Detect which cell encompasses the target text, then output its [X, Y] center coordinate. 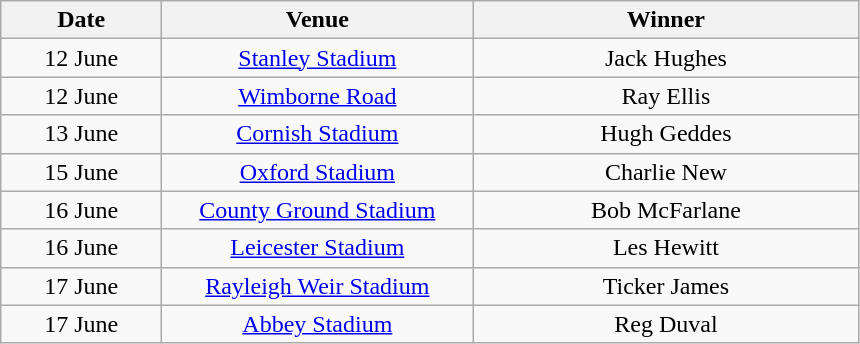
Venue [318, 20]
Leicester Stadium [318, 248]
Winner [666, 20]
Bob McFarlane [666, 210]
Reg Duval [666, 324]
Les Hewitt [666, 248]
Jack Hughes [666, 58]
Hugh Geddes [666, 134]
15 June [82, 172]
Stanley Stadium [318, 58]
Wimborne Road [318, 96]
Charlie New [666, 172]
Oxford Stadium [318, 172]
13 June [82, 134]
Rayleigh Weir Stadium [318, 286]
Cornish Stadium [318, 134]
Ray Ellis [666, 96]
Ticker James [666, 286]
Date [82, 20]
County Ground Stadium [318, 210]
Abbey Stadium [318, 324]
